Provide the [x, y] coordinate of the cell's center where the given text is located.  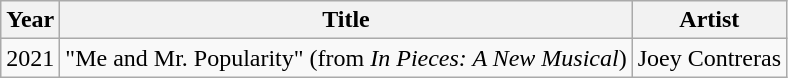
Year [30, 20]
"Me and Mr. Popularity" (from In Pieces: A New Musical) [346, 58]
Joey Contreras [709, 58]
Title [346, 20]
Artist [709, 20]
2021 [30, 58]
